Provide the [X, Y] coordinate of the cell's center where the given text is located.  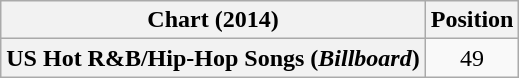
Position [472, 20]
Chart (2014) [213, 20]
US Hot R&B/Hip-Hop Songs (Billboard) [213, 58]
49 [472, 58]
